Extract the [x, y] coordinate from the center of the cell holding the provided text.  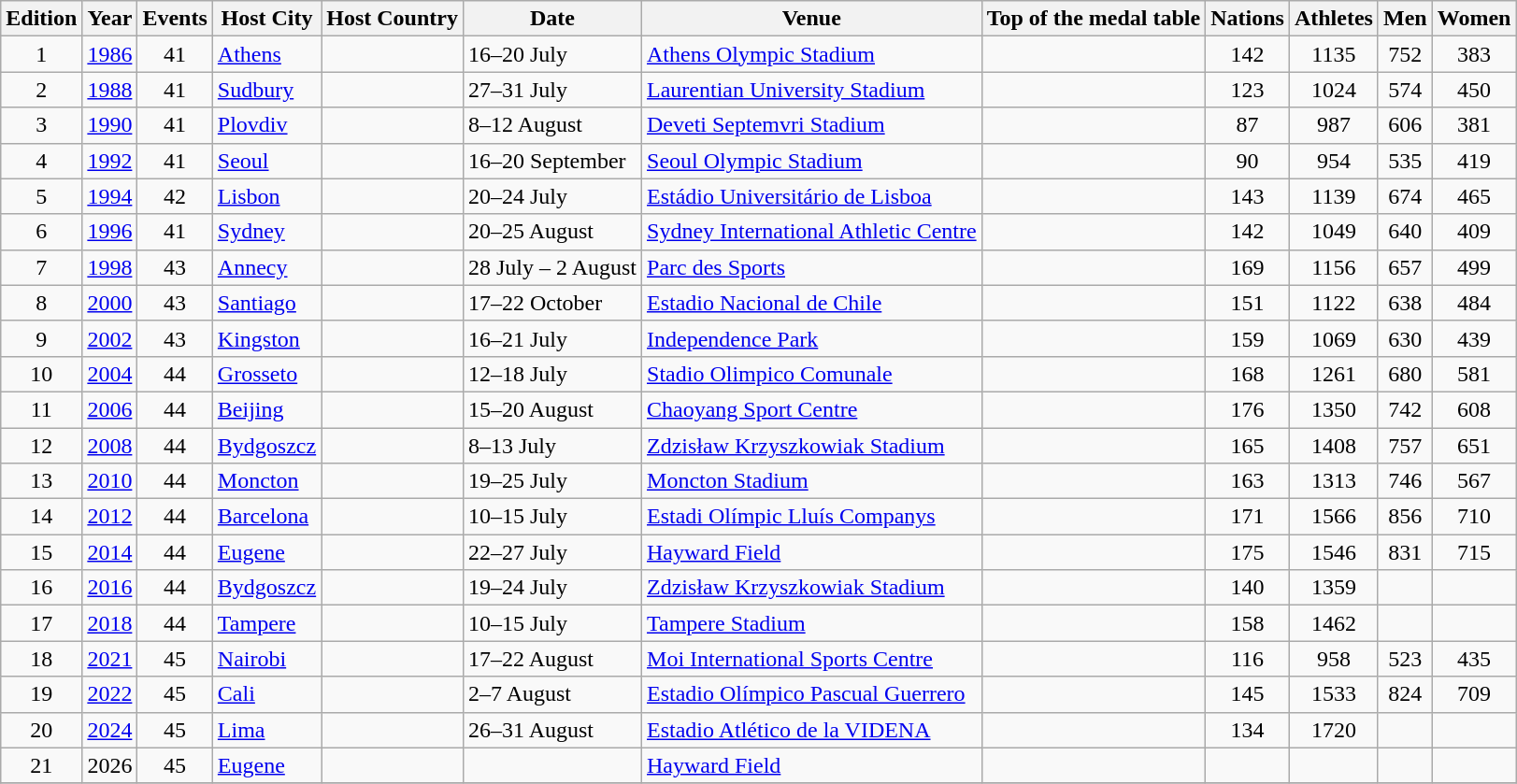
Lisbon [266, 196]
567 [1474, 481]
8 [41, 303]
175 [1248, 552]
Tampere Stadium [812, 623]
20–24 July [551, 196]
419 [1474, 161]
Events [175, 19]
158 [1248, 623]
Estadio Nacional de Chile [812, 303]
856 [1405, 517]
12 [41, 446]
163 [1248, 481]
Barcelona [266, 517]
90 [1248, 161]
6 [41, 232]
987 [1333, 125]
4 [41, 161]
16–20 July [551, 54]
435 [1474, 659]
21 [41, 765]
Estádio Universitário de Lisboa [812, 196]
Cali [266, 694]
Athletes [1333, 19]
26–31 August [551, 730]
20–25 August [551, 232]
Moi International Sports Centre [812, 659]
171 [1248, 517]
12–18 July [551, 374]
Estadio Atlético de la VIDENA [812, 730]
Venue [812, 19]
Women [1474, 19]
1533 [1333, 694]
523 [1405, 659]
1992 [110, 161]
1122 [1333, 303]
159 [1248, 338]
Host Country [393, 19]
Athens Olympic Stadium [812, 54]
2021 [110, 659]
169 [1248, 267]
Moncton Stadium [812, 481]
581 [1474, 374]
18 [41, 659]
116 [1248, 659]
709 [1474, 694]
Sudbury [266, 90]
134 [1248, 730]
606 [1405, 125]
2004 [110, 374]
13 [41, 481]
16–21 July [551, 338]
2010 [110, 481]
499 [1474, 267]
Edition [41, 19]
Kingston [266, 338]
1986 [110, 54]
831 [1405, 552]
165 [1248, 446]
1988 [110, 90]
Year [110, 19]
2 [41, 90]
757 [1405, 446]
Seoul Olympic Stadium [812, 161]
954 [1333, 161]
Plovdiv [266, 125]
140 [1248, 588]
123 [1248, 90]
2024 [110, 730]
630 [1405, 338]
2018 [110, 623]
Date [551, 19]
15–20 August [551, 409]
1990 [110, 125]
484 [1474, 303]
Nairobi [266, 659]
20 [41, 730]
5 [41, 196]
7 [41, 267]
608 [1474, 409]
383 [1474, 54]
17 [41, 623]
14 [41, 517]
1566 [1333, 517]
Stadio Olimpico Comunale [812, 374]
Deveti Septemvri Stadium [812, 125]
651 [1474, 446]
640 [1405, 232]
1049 [1333, 232]
168 [1248, 374]
710 [1474, 517]
2–7 August [551, 694]
2002 [110, 338]
2008 [110, 446]
381 [1474, 125]
10 [41, 374]
Santiago [266, 303]
16 [41, 588]
2006 [110, 409]
409 [1474, 232]
15 [41, 552]
Tampere [266, 623]
Host City [266, 19]
824 [1405, 694]
1069 [1333, 338]
17–22 August [551, 659]
3 [41, 125]
1261 [1333, 374]
1996 [110, 232]
143 [1248, 196]
638 [1405, 303]
16–20 September [551, 161]
680 [1405, 374]
Estadi Olímpic Lluís Companys [812, 517]
11 [41, 409]
176 [1248, 409]
1 [41, 54]
Independence Park [812, 338]
9 [41, 338]
Parc des Sports [812, 267]
Moncton [266, 481]
1359 [1333, 588]
674 [1405, 196]
Estadio Olímpico Pascual Guerrero [812, 694]
Grosseto [266, 374]
19–25 July [551, 481]
574 [1405, 90]
1139 [1333, 196]
Sydney [266, 232]
19–24 July [551, 588]
27–31 July [551, 90]
87 [1248, 125]
Beijing [266, 409]
1024 [1333, 90]
28 July – 2 August [551, 267]
450 [1474, 90]
2014 [110, 552]
2016 [110, 588]
1998 [110, 267]
Athens [266, 54]
Lima [266, 730]
657 [1405, 267]
1350 [1333, 409]
Annecy [266, 267]
1546 [1333, 552]
2022 [110, 694]
151 [1248, 303]
42 [175, 196]
1135 [1333, 54]
1720 [1333, 730]
Men [1405, 19]
746 [1405, 481]
535 [1405, 161]
1313 [1333, 481]
Top of the medal table [1094, 19]
22–27 July [551, 552]
1408 [1333, 446]
Chaoyang Sport Centre [812, 409]
715 [1474, 552]
958 [1333, 659]
Nations [1248, 19]
1994 [110, 196]
2012 [110, 517]
2026 [110, 765]
1156 [1333, 267]
Seoul [266, 161]
Laurentian University Stadium [812, 90]
439 [1474, 338]
145 [1248, 694]
1462 [1333, 623]
Sydney International Athletic Centre [812, 232]
742 [1405, 409]
8–12 August [551, 125]
8–13 July [551, 446]
2000 [110, 303]
465 [1474, 196]
17–22 October [551, 303]
19 [41, 694]
752 [1405, 54]
